Capture the cell that displays the provided text and extract its [x, y] central coordinate. 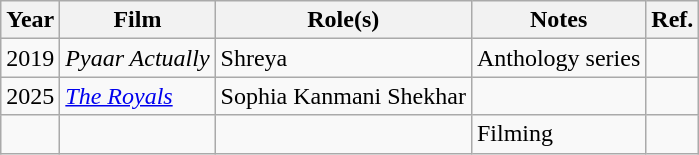
Ref. [672, 20]
Shreya [343, 58]
The Royals [138, 96]
Year [30, 20]
2025 [30, 96]
Notes [558, 20]
Sophia Kanmani Shekhar [343, 96]
Anthology series [558, 58]
Pyaar Actually [138, 58]
2019 [30, 58]
Film [138, 20]
Filming [558, 134]
Role(s) [343, 20]
